For the text-containing cell, return its midpoint in (x, y) coordinate format. 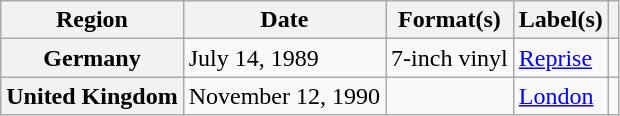
Germany (92, 58)
Date (284, 20)
Reprise (560, 58)
Label(s) (560, 20)
Format(s) (450, 20)
Region (92, 20)
July 14, 1989 (284, 58)
London (560, 96)
November 12, 1990 (284, 96)
United Kingdom (92, 96)
7-inch vinyl (450, 58)
